Detect which cell encompasses the target text, then output its [X, Y] center coordinate. 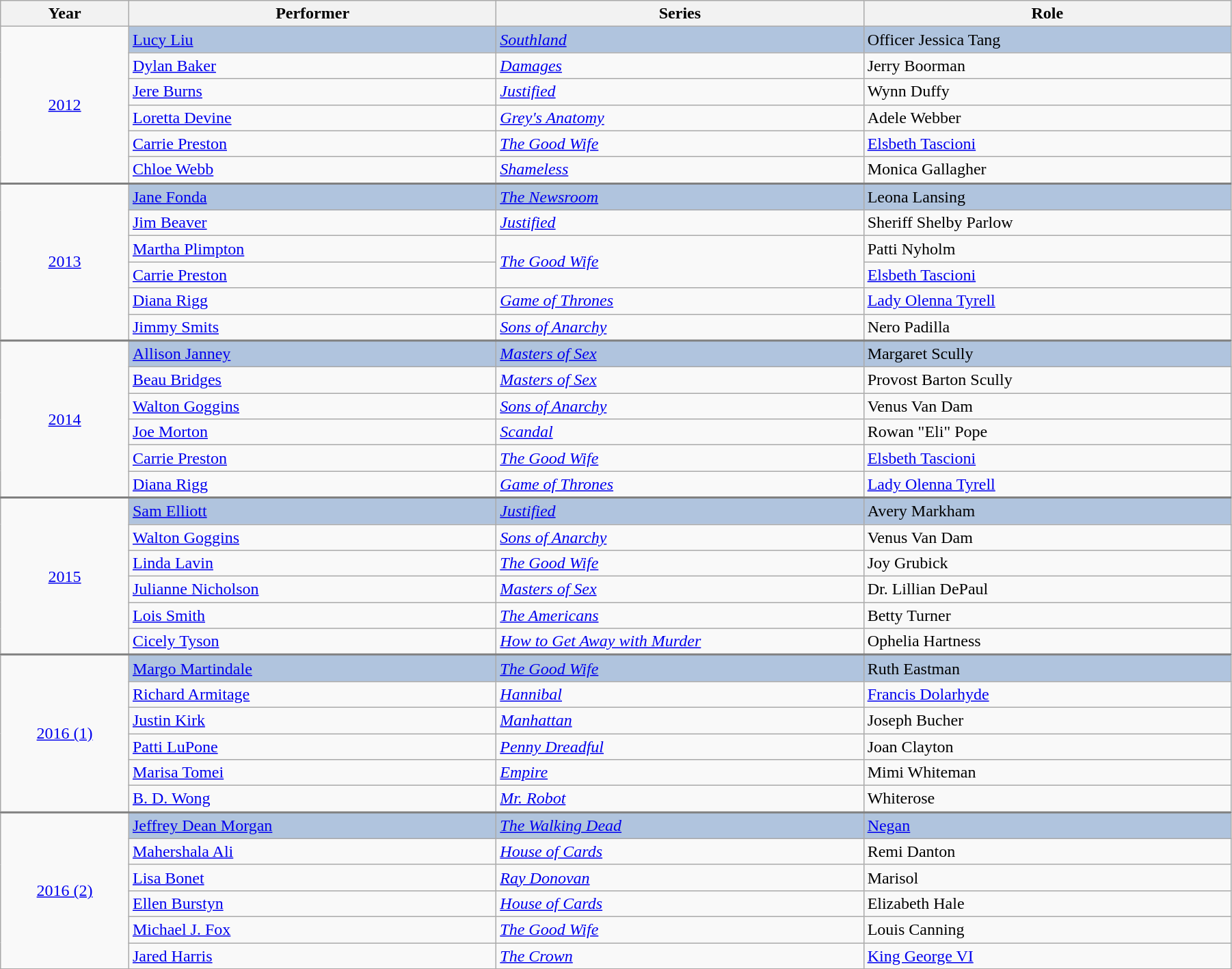
Elizabeth Hale [1047, 903]
Dr. Lillian DePaul [1047, 589]
The Crown [680, 955]
B. D. Wong [312, 799]
Michael J. Fox [312, 929]
Jere Burns [312, 92]
2012 [65, 105]
Role [1047, 14]
Leona Lansing [1047, 197]
Southland [680, 40]
Performer [312, 14]
Joseph Bucher [1047, 720]
Joy Grubick [1047, 563]
Manhattan [680, 720]
Damages [680, 66]
Grey's Anatomy [680, 118]
Mimi Whiteman [1047, 773]
Shameless [680, 170]
Margo Martindale [312, 669]
Negan [1047, 825]
Jerry Boorman [1047, 66]
Linda Lavin [312, 563]
Mr. Robot [680, 799]
Allison Janney [312, 354]
Rowan "Eli" Pope [1047, 432]
Year [65, 14]
Remi Danton [1047, 851]
Nero Padilla [1047, 327]
Series [680, 14]
Hannibal [680, 694]
Mahershala Ali [312, 851]
2014 [65, 419]
Jimmy Smits [312, 327]
Officer Jessica Tang [1047, 40]
Dylan Baker [312, 66]
Penny Dreadful [680, 746]
Lois Smith [312, 615]
Chloe Webb [312, 170]
Ruth Eastman [1047, 669]
Empire [680, 773]
Adele Webber [1047, 118]
King George VI [1047, 955]
2016 (1) [65, 734]
Margaret Scully [1047, 354]
Marisol [1047, 877]
Julianne Nicholson [312, 589]
Sam Elliott [312, 512]
Francis Dolarhyde [1047, 694]
Beau Bridges [312, 380]
2015 [65, 576]
Richard Armitage [312, 694]
The Walking Dead [680, 825]
Patti LuPone [312, 746]
Sheriff Shelby Parlow [1047, 223]
Scandal [680, 432]
Ellen Burstyn [312, 903]
Joe Morton [312, 432]
Whiterose [1047, 799]
Justin Kirk [312, 720]
Jane Fonda [312, 197]
Loretta Devine [312, 118]
Patti Nyholm [1047, 249]
The Newsroom [680, 197]
Lisa Bonet [312, 877]
Betty Turner [1047, 615]
2016 (2) [65, 890]
The Americans [680, 615]
Monica Gallagher [1047, 170]
Avery Markham [1047, 512]
Lucy Liu [312, 40]
Jim Beaver [312, 223]
Cicely Tyson [312, 641]
Joan Clayton [1047, 746]
2013 [65, 262]
Louis Canning [1047, 929]
Marisa Tomei [312, 773]
Martha Plimpton [312, 249]
Provost Barton Scully [1047, 380]
How to Get Away with Murder [680, 641]
Jared Harris [312, 955]
Ray Donovan [680, 877]
Jeffrey Dean Morgan [312, 825]
Ophelia Hartness [1047, 641]
Wynn Duffy [1047, 92]
